Search for the cell housing the specified text and yield its (X, Y) center coordinate. 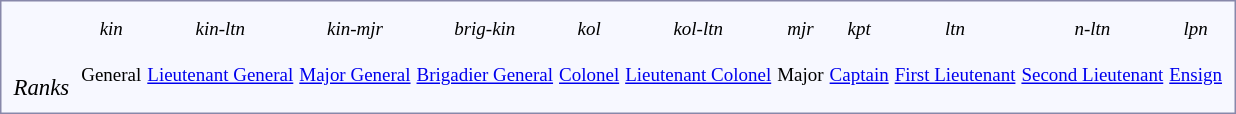
Lieutenant General (220, 74)
Second Lieutenant (1092, 74)
brig-kin (485, 27)
kpt (859, 27)
Ranks (42, 74)
kin-ltn (220, 27)
ltn (955, 27)
Major General (355, 74)
Ensign (1196, 74)
kol-ltn (698, 27)
lpn (1196, 27)
kin-mjr (355, 27)
kol (590, 27)
Brigadier General (485, 74)
First Lieutenant (955, 74)
Captain (859, 74)
Colonel (590, 74)
Major (800, 74)
kin (112, 27)
n-ltn (1092, 27)
General (112, 74)
mjr (800, 27)
Lieutenant Colonel (698, 74)
